Identify which cell holds the provided text, then report its [x, y] central coordinate. 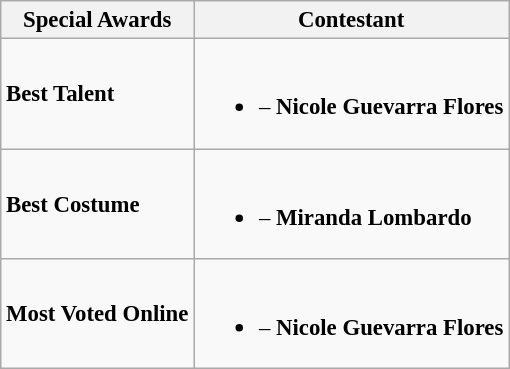
Contestant [352, 20]
Most Voted Online [98, 314]
Best Talent [98, 94]
Best Costume [98, 204]
– Miranda Lombardo [352, 204]
Special Awards [98, 20]
